Provide the (X, Y) coordinate of the cell's center where the given text is located.  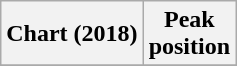
Chart (2018) (72, 34)
Peak position (189, 34)
